Detect which cell encompasses the target text, then output its [x, y] center coordinate. 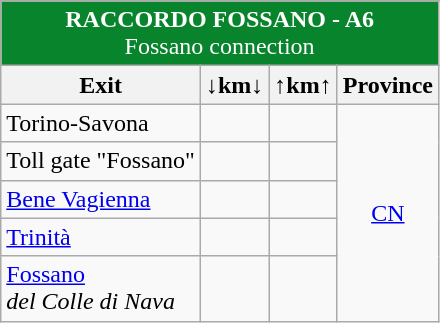
Trinità [101, 237]
↓km↓ [234, 85]
Bene Vagienna [101, 199]
Fossano del Colle di Nava [101, 288]
RACCORDO FOSSANO - A6Fossano connection [220, 34]
↑km↑ [303, 85]
CN [388, 212]
Toll gate "Fossano" [101, 161]
Province [388, 85]
Torino-Savona [101, 123]
Exit [101, 85]
